From the cell containing the given text, extract its center point as (X, Y) coordinate. 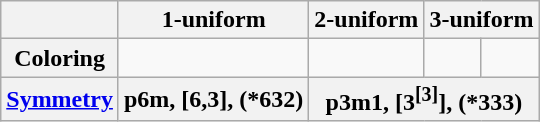
3-uniform (482, 20)
Symmetry (60, 100)
p3m1, [3[3]], (*333) (424, 100)
2-uniform (366, 20)
1-uniform (213, 20)
Coloring (60, 58)
p6m, [6,3], (*632) (213, 100)
